Pinpoint the cell where the given text exists, returning its (x, y) midpoint coordinate. 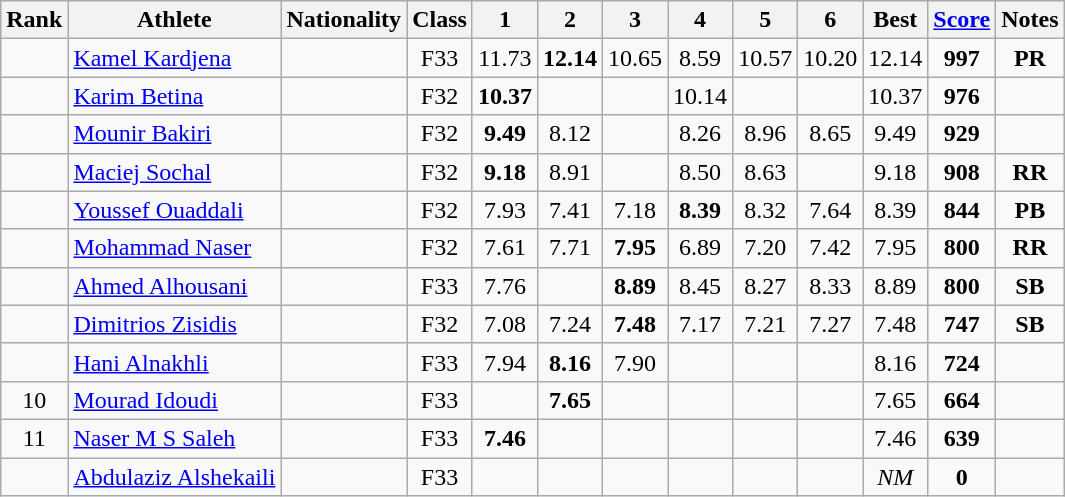
7.71 (570, 248)
6 (830, 20)
929 (962, 134)
7.90 (634, 362)
Athlete (174, 20)
PB (1030, 210)
997 (962, 58)
664 (962, 400)
7.41 (570, 210)
Kamel Kardjena (174, 58)
Nationality (344, 20)
Karim Betina (174, 96)
PR (1030, 58)
7.24 (570, 324)
8.91 (570, 172)
8.96 (766, 134)
11.73 (504, 58)
Best (896, 20)
844 (962, 210)
4 (700, 20)
8.63 (766, 172)
8.12 (570, 134)
7.42 (830, 248)
8.33 (830, 286)
8.59 (700, 58)
639 (962, 438)
908 (962, 172)
7.93 (504, 210)
Naser M S Saleh (174, 438)
Notes (1030, 20)
Class (440, 20)
8.32 (766, 210)
7.94 (504, 362)
11 (34, 438)
10.14 (700, 96)
7.27 (830, 324)
5 (766, 20)
10 (34, 400)
Dimitrios Zisidis (174, 324)
10.57 (766, 58)
8.26 (700, 134)
747 (962, 324)
Rank (34, 20)
1 (504, 20)
Abdulaziz Alshekaili (174, 477)
Mohammad Naser (174, 248)
10.65 (634, 58)
3 (634, 20)
Score (962, 20)
10.20 (830, 58)
8.45 (700, 286)
7.76 (504, 286)
7.18 (634, 210)
7.61 (504, 248)
7.64 (830, 210)
Youssef Ouaddali (174, 210)
8.65 (830, 134)
2 (570, 20)
0 (962, 477)
7.17 (700, 324)
8.50 (700, 172)
Hani Alnakhli (174, 362)
Mounir Bakiri (174, 134)
8.27 (766, 286)
Maciej Sochal (174, 172)
7.21 (766, 324)
NM (896, 477)
7.20 (766, 248)
724 (962, 362)
6.89 (700, 248)
976 (962, 96)
Ahmed Alhousani (174, 286)
7.08 (504, 324)
Mourad Idoudi (174, 400)
